From the cell containing the given text, extract its center point as (X, Y) coordinate. 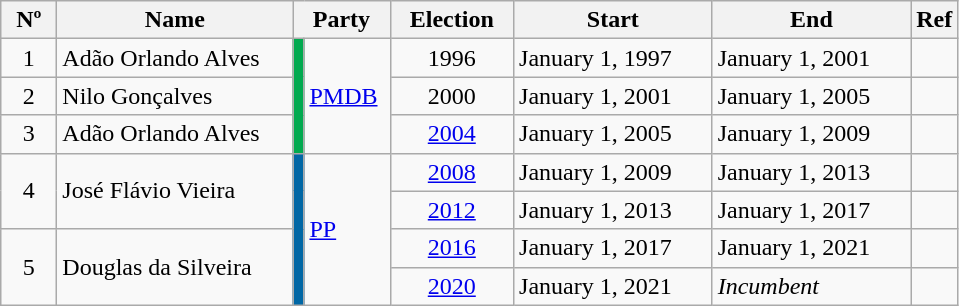
2012 (452, 210)
Election (452, 20)
4 (29, 191)
Party (342, 20)
Nº (29, 20)
Douglas da Silveira (175, 267)
5 (29, 267)
José Flávio Vieira (175, 191)
2020 (452, 286)
2000 (452, 96)
Start (614, 20)
3 (29, 134)
Ref (934, 20)
Name (175, 20)
End (812, 20)
1996 (452, 58)
January 1, 1997 (614, 58)
PP (347, 229)
1 (29, 58)
2016 (452, 248)
2008 (452, 172)
Incumbent (812, 286)
2 (29, 96)
PMDB (347, 96)
Nilo Gonçalves (175, 96)
2004 (452, 134)
